Search for the cell housing the specified text and yield its (X, Y) center coordinate. 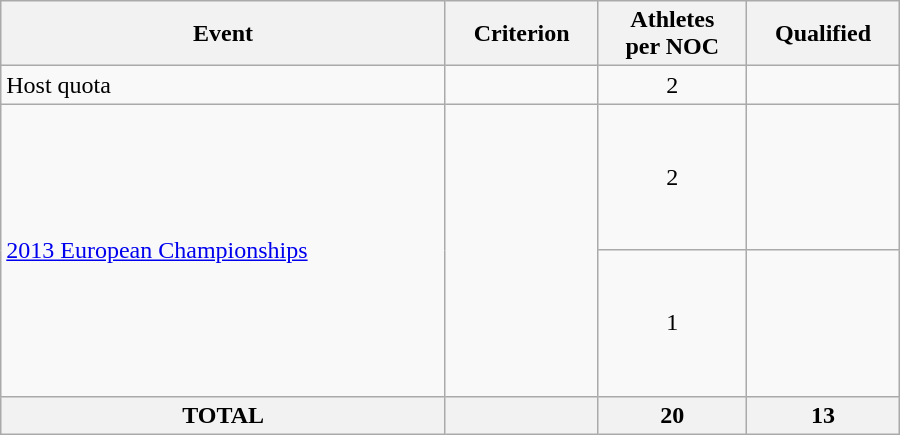
Athletesper NOC (672, 34)
1 (672, 323)
20 (672, 415)
Criterion (521, 34)
13 (823, 415)
Event (224, 34)
2013 European Championships (224, 250)
Host quota (224, 85)
TOTAL (224, 415)
Qualified (823, 34)
